Determine the [x, y] coordinate at the center of the cell enclosing the given text.  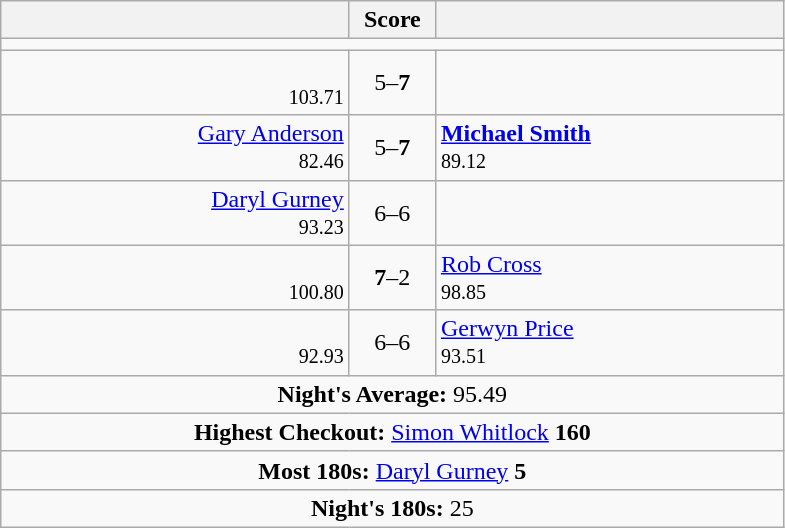
Most 180s: Daryl Gurney 5 [392, 470]
Score [392, 20]
Gerwyn Price 93.51 [610, 342]
Highest Checkout: Simon Whitlock 160 [392, 432]
100.80 [176, 278]
103.71 [176, 82]
Gary Anderson 82.46 [176, 148]
Michael Smith 89.12 [610, 148]
92.93 [176, 342]
Night's 180s: 25 [392, 508]
Rob Cross 98.85 [610, 278]
Daryl Gurney 93.23 [176, 212]
7–2 [392, 278]
Night's Average: 95.49 [392, 394]
